Determine the [X, Y] coordinate at the center of the cell enclosing the given text.  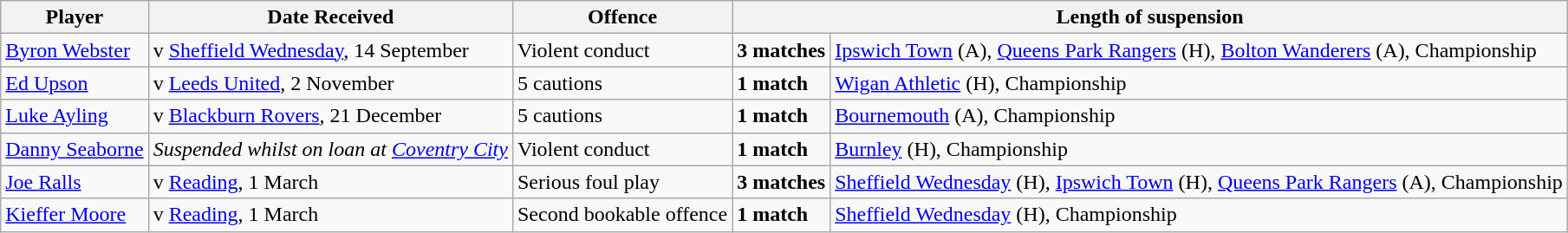
Second bookable offence [622, 215]
Player [75, 17]
Byron Webster [75, 50]
Kieffer Moore [75, 215]
Suspended whilst on loan at Coventry City [330, 149]
Danny Seaborne [75, 149]
Ipswich Town (A), Queens Park Rangers (H), Bolton Wanderers (A), Championship [1200, 50]
Bournemouth (A), Championship [1200, 116]
Length of suspension [1150, 17]
Sheffield Wednesday (H), Ipswich Town (H), Queens Park Rangers (A), Championship [1200, 182]
Joe Ralls [75, 182]
Wigan Athletic (H), Championship [1200, 83]
v Sheffield Wednesday, 14 September [330, 50]
Luke Ayling [75, 116]
Ed Upson [75, 83]
v Blackburn Rovers, 21 December [330, 116]
Date Received [330, 17]
Serious foul play [622, 182]
Burnley (H), Championship [1200, 149]
v Leeds United, 2 November [330, 83]
Offence [622, 17]
Sheffield Wednesday (H), Championship [1200, 215]
